From the cell containing the given text, extract its center point as [x, y] coordinate. 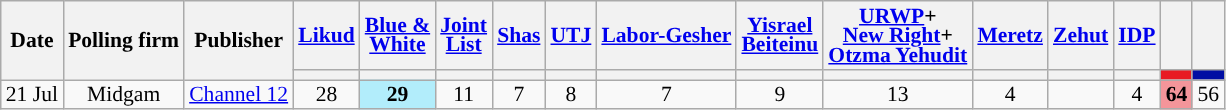
Blue &White [398, 36]
21 Jul [32, 95]
56 [1208, 95]
64 [1177, 95]
IDP [1136, 36]
YisraelBeiteinu [780, 36]
Meretz [1010, 36]
28 [326, 95]
13 [898, 95]
Publisher [238, 40]
JointList [464, 36]
UTJ [570, 36]
9 [780, 95]
Labor-Gesher [666, 36]
Channel 12 [238, 95]
Polling firm [124, 40]
Date [32, 40]
Midgam [124, 95]
Zehut [1080, 36]
11 [464, 95]
8 [570, 95]
29 [398, 95]
Shas [518, 36]
Likud [326, 36]
URWP+New Right+Otzma Yehudit [898, 36]
